Capture the cell that displays the provided text and extract its [X, Y] central coordinate. 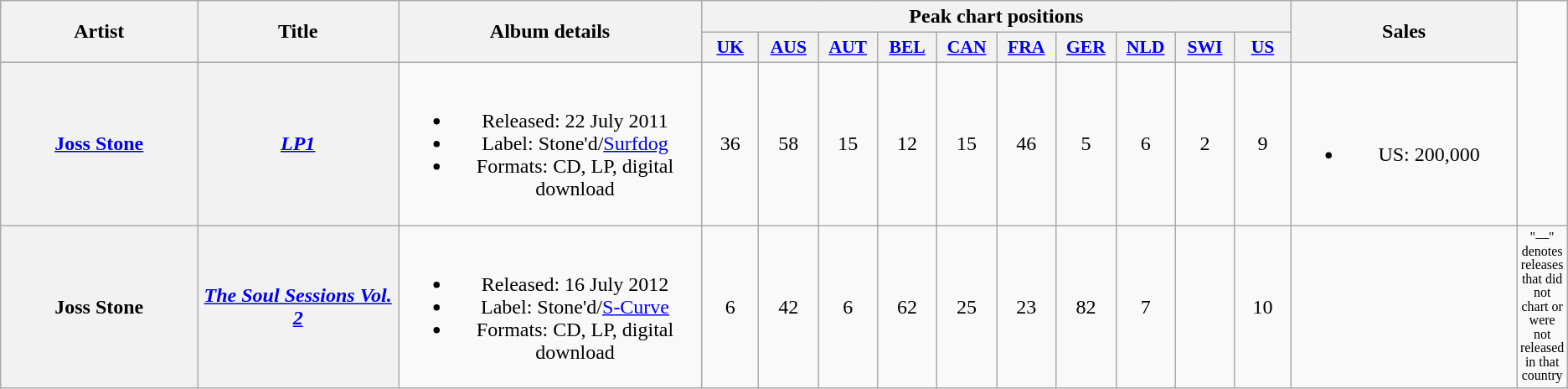
"—" denotes releases that did not chart or were not released in that country [1542, 306]
10 [1263, 306]
US: 200,000 [1404, 143]
Title [298, 32]
9 [1263, 143]
58 [789, 143]
US [1263, 48]
Sales [1404, 32]
62 [908, 306]
2 [1204, 143]
23 [1027, 306]
SWI [1204, 48]
LP1 [298, 143]
7 [1146, 306]
GER [1086, 48]
NLD [1146, 48]
Released: 22 July 2011Label: Stone'd/SurfdogFormats: CD, LP, digital download [550, 143]
5 [1086, 143]
46 [1027, 143]
UK [730, 48]
Album details [550, 32]
FRA [1027, 48]
The Soul Sessions Vol. 2 [298, 306]
AUS [789, 48]
12 [908, 143]
AUT [848, 48]
BEL [908, 48]
Peak chart positions [996, 17]
82 [1086, 306]
36 [730, 143]
42 [789, 306]
Artist [99, 32]
CAN [967, 48]
25 [967, 306]
Released: 16 July 2012Label: Stone'd/S-CurveFormats: CD, LP, digital download [550, 306]
